Locate the cell with the specified text and output its (x, y) center coordinate. 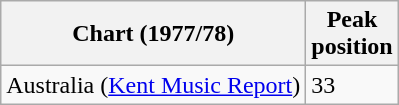
Peakposition (352, 34)
Australia (Kent Music Report) (154, 85)
Chart (1977/78) (154, 34)
33 (352, 85)
